Provide the (X, Y) coordinate of the cell's center where the given text is located.  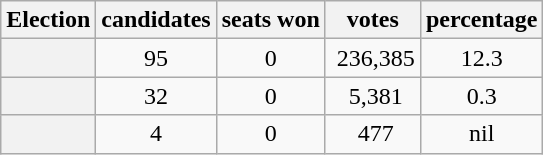
4 (156, 134)
32 (156, 96)
477 (372, 134)
nil (482, 134)
votes (372, 20)
seats won (270, 20)
95 (156, 58)
12.3 (482, 58)
5,381 (372, 96)
0.3 (482, 96)
percentage (482, 20)
Election (48, 20)
candidates (156, 20)
236,385 (372, 58)
